Capture the cell that displays the provided text and extract its [X, Y] central coordinate. 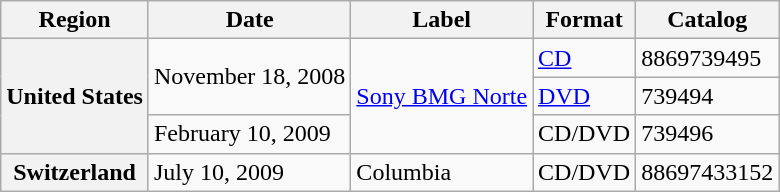
Label [442, 20]
Format [584, 20]
Sony BMG Norte [442, 96]
Date [249, 20]
United States [75, 96]
Catalog [708, 20]
DVD [584, 96]
July 10, 2009 [249, 172]
November 18, 2008 [249, 77]
739494 [708, 96]
739496 [708, 134]
Region [75, 20]
CD [584, 58]
8869739495 [708, 58]
Switzerland [75, 172]
Columbia [442, 172]
88697433152 [708, 172]
February 10, 2009 [249, 134]
